Capture the cell that displays the provided text and extract its [X, Y] central coordinate. 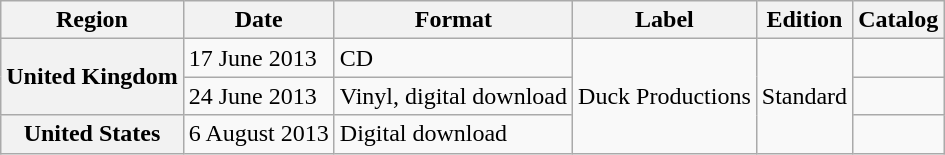
24 June 2013 [258, 96]
Catalog [898, 20]
17 June 2013 [258, 58]
Digital download [453, 134]
Standard [804, 96]
United States [92, 134]
Region [92, 20]
Label [665, 20]
Date [258, 20]
6 August 2013 [258, 134]
United Kingdom [92, 77]
Duck Productions [665, 96]
Edition [804, 20]
Format [453, 20]
CD [453, 58]
Vinyl, digital download [453, 96]
